Scan for the cell matching the given text and deliver its [x, y] coordinate at center. 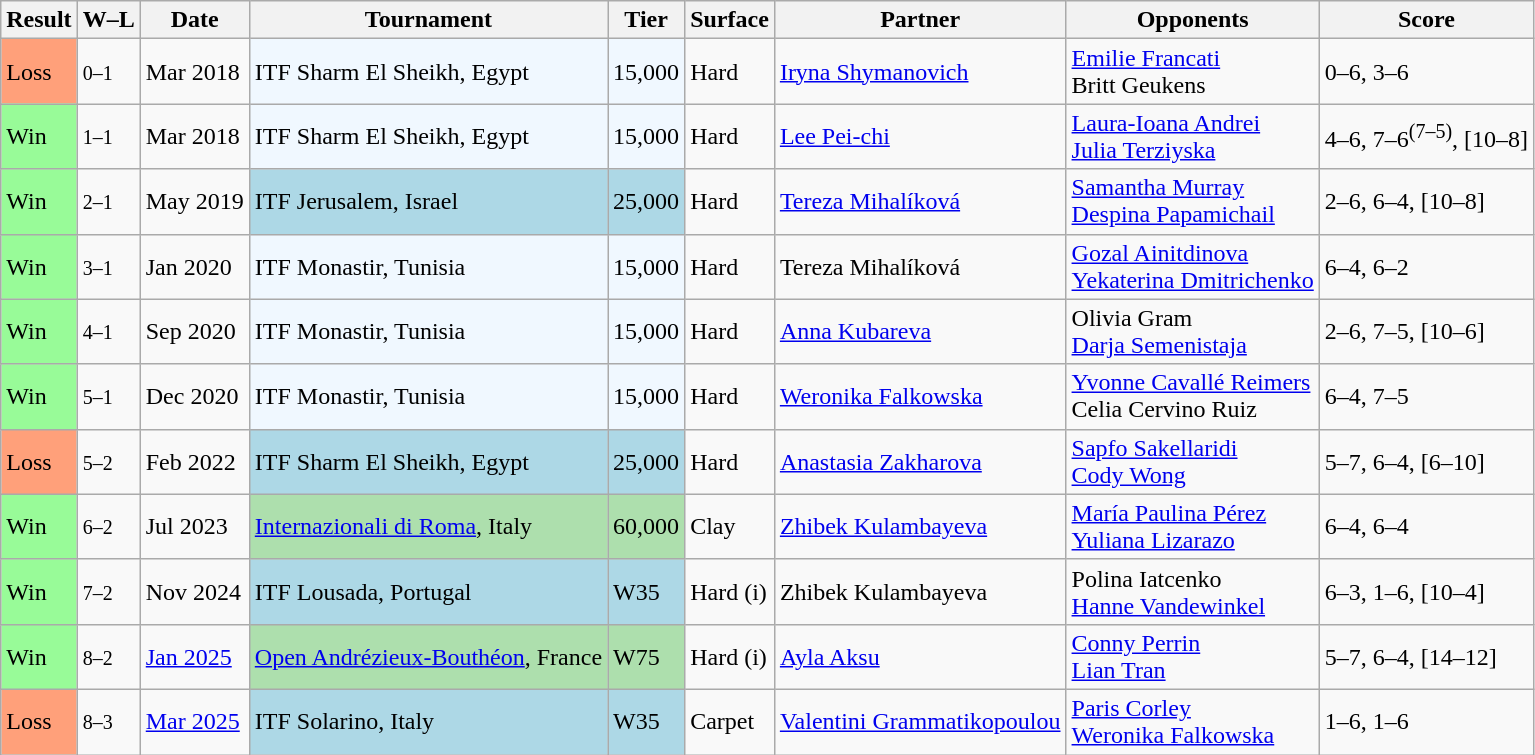
Tier [646, 20]
María Paulina Pérez Yuliana Lizarazo [1192, 526]
Date [194, 20]
Emilie Francati Britt Geukens [1192, 72]
Sapfo Sakellaridi Cody Wong [1192, 462]
Nov 2024 [194, 592]
Result [39, 20]
0–1 [108, 72]
Feb 2022 [194, 462]
6–4, 6–2 [1426, 266]
Paris Corley Weronika Falkowska [1192, 722]
4–1 [108, 332]
Laura-Ioana Andrei Julia Terziyska [1192, 136]
Gozal Ainitdinova Yekaterina Dmitrichenko [1192, 266]
Anastasia Zakharova [920, 462]
5–2 [108, 462]
2–6, 7–5, [10–6] [1426, 332]
2–1 [108, 202]
Surface [730, 20]
Weronika Falkowska [920, 396]
5–1 [108, 396]
5–7, 6–4, [14–12] [1426, 656]
Carpet [730, 722]
Clay [730, 526]
6–2 [108, 526]
2–6, 6–4, [10–8] [1426, 202]
Yvonne Cavallé Reimers Celia Cervino Ruiz [1192, 396]
Samantha Murray Despina Papamichail [1192, 202]
60,000 [646, 526]
Olivia Gram Darja Semenistaja [1192, 332]
4–6, 7–6(7–5), [10–8] [1426, 136]
Conny Perrin Lian Tran [1192, 656]
1–6, 1–6 [1426, 722]
Opponents [1192, 20]
ITF Solarino, Italy [428, 722]
W75 [646, 656]
Sep 2020 [194, 332]
Open Andrézieux-Bouthéon, France [428, 656]
Anna Kubareva [920, 332]
ITF Jerusalem, Israel [428, 202]
8–2 [108, 656]
Score [1426, 20]
Lee Pei-chi [920, 136]
Mar 2025 [194, 722]
0–6, 3–6 [1426, 72]
6–3, 1–6, [10–4] [1426, 592]
6–4, 7–5 [1426, 396]
Ayla Aksu [920, 656]
Valentini Grammatikopoulou [920, 722]
Internazionali di Roma, Italy [428, 526]
Tournament [428, 20]
Jul 2023 [194, 526]
Iryna Shymanovich [920, 72]
3–1 [108, 266]
6–4, 6–4 [1426, 526]
Jan 2020 [194, 266]
Jan 2025 [194, 656]
7–2 [108, 592]
1–1 [108, 136]
Dec 2020 [194, 396]
ITF Lousada, Portugal [428, 592]
8–3 [108, 722]
W–L [108, 20]
5–7, 6–4, [6–10] [1426, 462]
Polina Iatcenko Hanne Vandewinkel [1192, 592]
Partner [920, 20]
May 2019 [194, 202]
